Locate the cell with the specified text and output its [x, y] center coordinate. 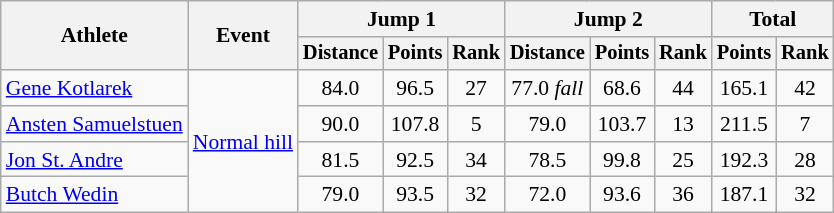
25 [683, 160]
165.1 [744, 88]
Gene Kotlarek [94, 88]
5 [476, 124]
93.6 [622, 195]
93.5 [415, 195]
187.1 [744, 195]
34 [476, 160]
99.8 [622, 160]
Jump 1 [402, 19]
Athlete [94, 36]
Event [243, 36]
211.5 [744, 124]
72.0 [548, 195]
107.8 [415, 124]
81.5 [340, 160]
103.7 [622, 124]
13 [683, 124]
Ansten Samuelstuen [94, 124]
77.0 fall [548, 88]
84.0 [340, 88]
68.6 [622, 88]
42 [805, 88]
96.5 [415, 88]
Jump 2 [608, 19]
78.5 [548, 160]
44 [683, 88]
7 [805, 124]
90.0 [340, 124]
Total [773, 19]
27 [476, 88]
36 [683, 195]
Normal hill [243, 141]
92.5 [415, 160]
28 [805, 160]
Butch Wedin [94, 195]
192.3 [744, 160]
Jon St. Andre [94, 160]
